Provide the [x, y] coordinate of the cell's center where the given text is located.  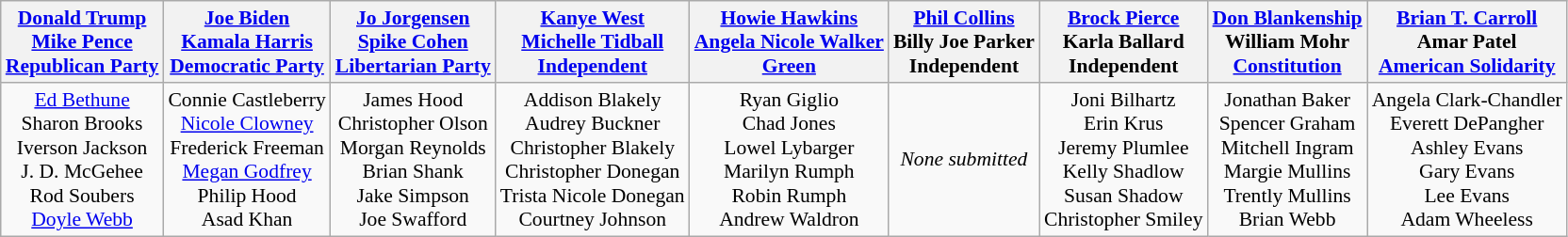
Angela Clark-ChandlerEverett DePangherAshley EvansGary EvansLee EvansAdam Wheeless [1467, 160]
Howie HawkinsAngela Nicole WalkerGreen [790, 41]
Joe BidenKamala HarrisDemocratic Party [247, 41]
Phil CollinsBilly Joe ParkerIndependent [964, 41]
Ryan GiglioChad JonesLowel LybargerMarilyn RumphRobin RumphAndrew Waldron [790, 160]
Jonathan BakerSpencer GrahamMitchell IngramMargie MullinsTrently MullinsBrian Webb [1287, 160]
Brian T. CarrollAmar PatelAmerican Solidarity [1467, 41]
Brock PierceKarla BallardIndependent [1123, 41]
Don BlankenshipWilliam MohrConstitution [1287, 41]
Joni BilhartzErin KrusJeremy PlumleeKelly ShadlowSusan ShadowChristopher Smiley [1123, 160]
Connie CastleberryNicole ClowneyFrederick FreemanMegan GodfreyPhilip HoodAsad Khan [247, 160]
James HoodChristopher OlsonMorgan ReynoldsBrian ShankJake SimpsonJoe Swafford [413, 160]
Kanye WestMichelle TidballIndependent [593, 41]
Jo JorgensenSpike CohenLibertarian Party [413, 41]
None submitted [964, 160]
Addison BlakelyAudrey BucknerChristopher BlakelyChristopher DoneganTrista Nicole DoneganCourtney Johnson [593, 160]
Donald TrumpMike PenceRepublican Party [83, 41]
Ed BethuneSharon BrooksIverson JacksonJ. D. McGeheeRod SoubersDoyle Webb [83, 160]
